Extract the [X, Y] coordinate from the center of the cell holding the provided text.  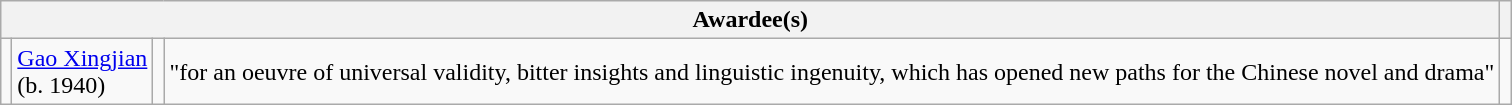
Awardee(s) [750, 20]
Gao Xingjian(b. 1940) [82, 72]
"for an oeuvre of universal validity, bitter insights and linguistic ingenuity, which has opened new paths for the Chinese novel and drama" [832, 72]
